Locate the cell with the specified text and output its (X, Y) center coordinate. 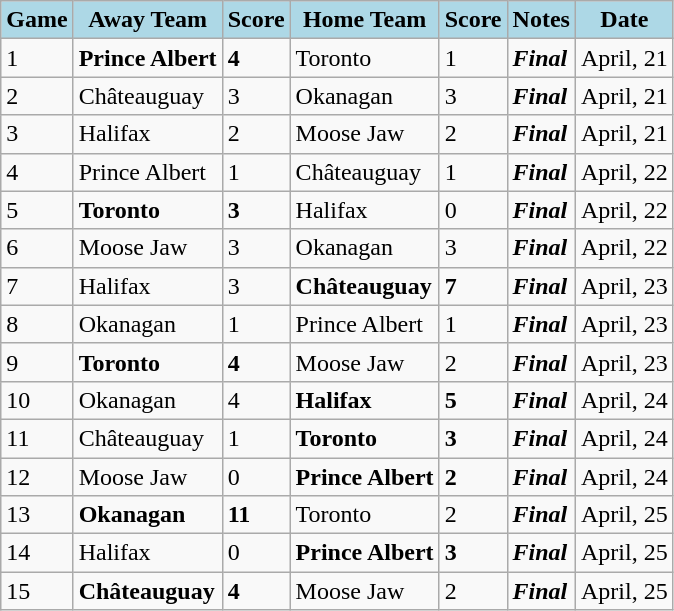
Notes (541, 20)
Date (624, 20)
12 (37, 477)
10 (37, 400)
9 (37, 362)
15 (37, 591)
13 (37, 515)
Away Team (148, 20)
6 (37, 248)
14 (37, 553)
Game (37, 20)
8 (37, 324)
Home Team (364, 20)
